Pinpoint the cell where the given text exists, returning its (X, Y) midpoint coordinate. 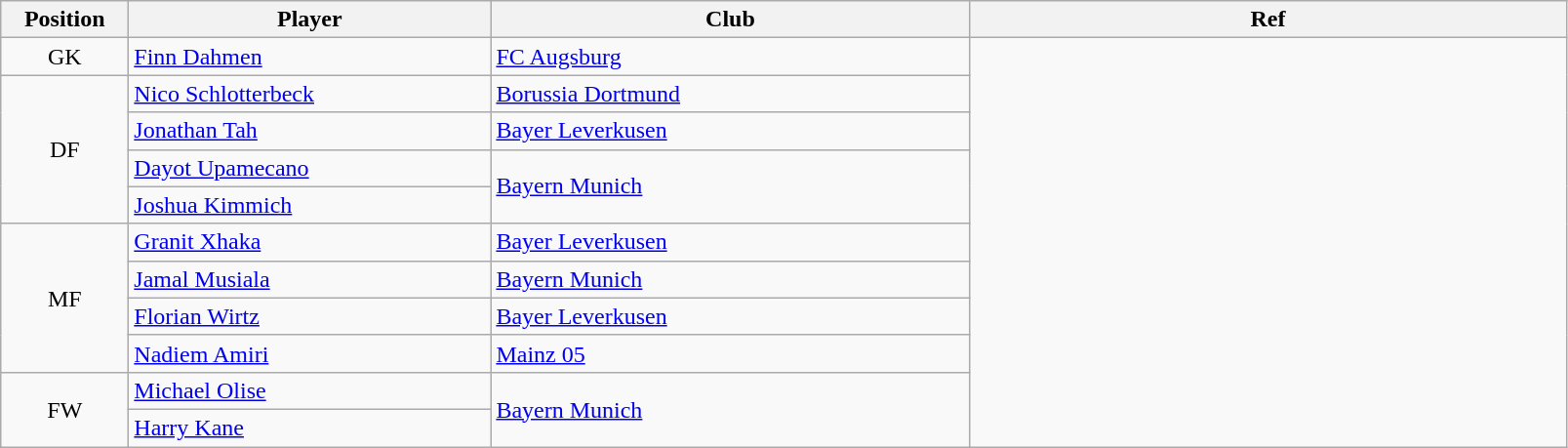
MF (64, 298)
Player (310, 20)
Jamal Musiala (310, 279)
GK (64, 57)
Florian Wirtz (310, 316)
FW (64, 409)
Club (730, 20)
Joshua Kimmich (310, 205)
Nico Schlotterbeck (310, 94)
Jonathan Tah (310, 131)
Dayot Upamecano (310, 168)
Ref (1268, 20)
Granit Xhaka (310, 242)
Position (64, 20)
Borussia Dortmund (730, 94)
Harry Kane (310, 428)
Nadiem Amiri (310, 353)
DF (64, 149)
Michael Olise (310, 390)
Finn Dahmen (310, 57)
FC Augsburg (730, 57)
Mainz 05 (730, 353)
